Capture the cell that displays the provided text and extract its [X, Y] central coordinate. 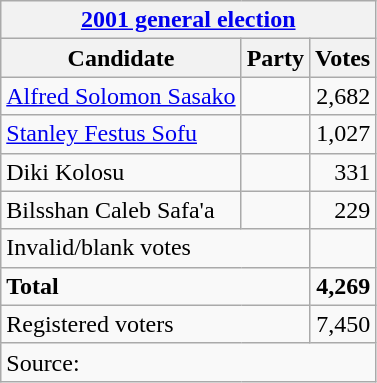
Stanley Festus Sofu [121, 134]
4,269 [342, 286]
Source: [188, 362]
Diki Kolosu [121, 172]
7,450 [342, 324]
Party [275, 58]
Candidate [121, 58]
Total [156, 286]
Votes [342, 58]
Bilsshan Caleb Safa'a [121, 210]
2001 general election [188, 20]
331 [342, 172]
Registered voters [156, 324]
Alfred Solomon Sasako [121, 96]
229 [342, 210]
Invalid/blank votes [156, 248]
2,682 [342, 96]
1,027 [342, 134]
